Detect which cell encompasses the target text, then output its (X, Y) center coordinate. 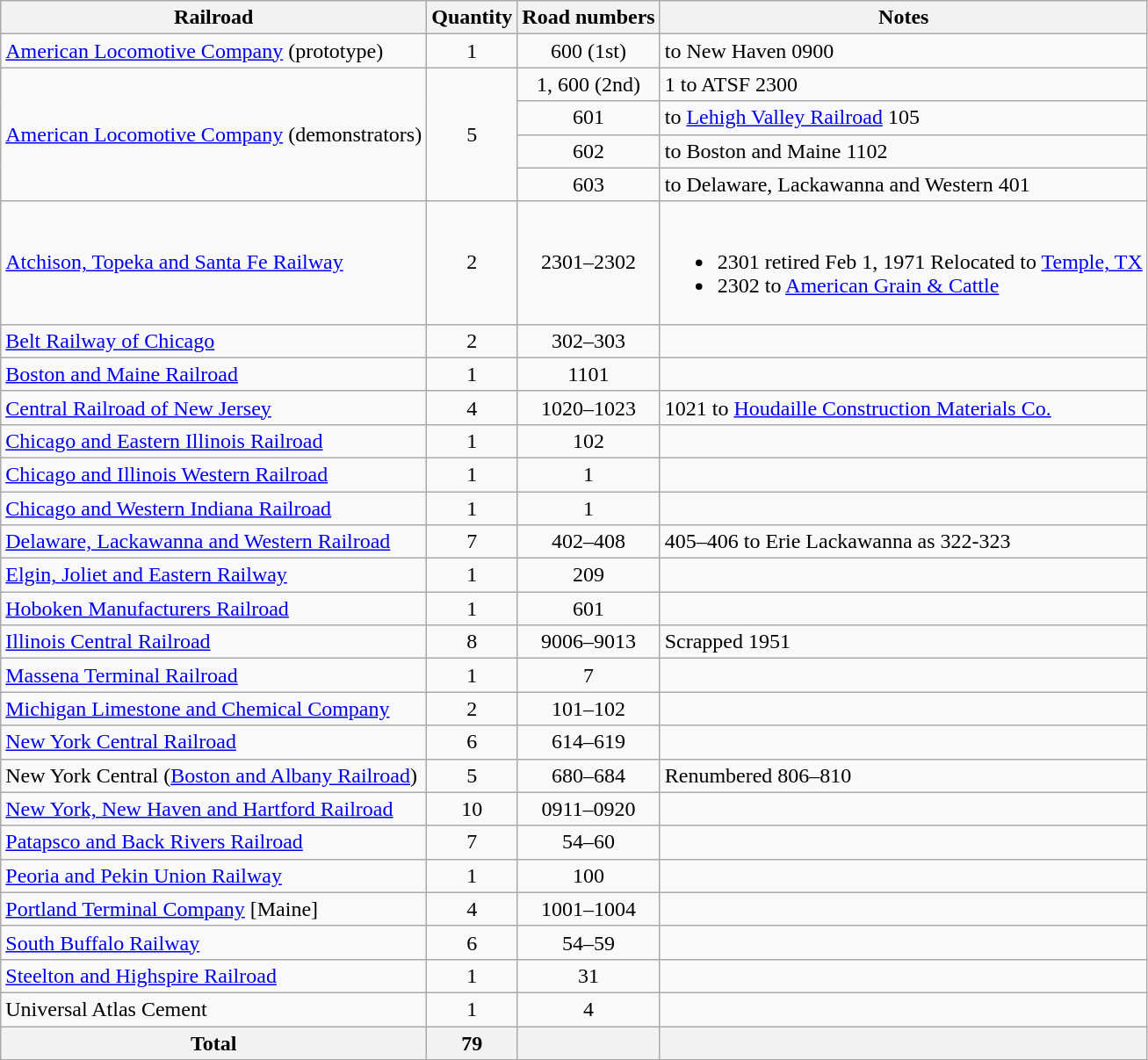
Chicago and Eastern Illinois Railroad (214, 441)
603 (588, 184)
79 (473, 1042)
302–303 (588, 341)
Chicago and Illinois Western Railroad (214, 474)
1001–1004 (588, 909)
100 (588, 876)
102 (588, 441)
Peoria and Pekin Union Railway (214, 876)
American Locomotive Company (demonstrators) (214, 134)
Railroad (214, 18)
0911–0920 (588, 809)
Road numbers (588, 18)
Universal Atlas Cement (214, 1009)
Boston and Maine Railroad (214, 374)
1, 600 (2nd) (588, 84)
to New Haven 0900 (903, 51)
Illinois Central Railroad (214, 642)
to Boston and Maine 1102 (903, 151)
New York, New Haven and Hartford Railroad (214, 809)
1 to ATSF 2300 (903, 84)
Patapsco and Back Rivers Railroad (214, 842)
602 (588, 151)
1101 (588, 374)
10 (473, 809)
2301–2302 (588, 263)
600 (1st) (588, 51)
Quantity (473, 18)
31 (588, 976)
101–102 (588, 709)
9006–9013 (588, 642)
Atchison, Topeka and Santa Fe Railway (214, 263)
Renumbered 806–810 (903, 775)
680–684 (588, 775)
Hoboken Manufacturers Railroad (214, 609)
Elgin, Joliet and Eastern Railway (214, 575)
54–59 (588, 942)
Steelton and Highspire Railroad (214, 976)
to Delaware, Lackawanna and Western 401 (903, 184)
Central Railroad of New Jersey (214, 407)
402–408 (588, 542)
54–60 (588, 842)
New York Central (Boston and Albany Railroad) (214, 775)
to Lehigh Valley Railroad 105 (903, 118)
405–406 to Erie Lackawanna as 322-323 (903, 542)
8 (473, 642)
1021 to Houdaille Construction Materials Co. (903, 407)
Scrapped 1951 (903, 642)
2301 retired Feb 1, 1971 Relocated to Temple, TX2302 to American Grain & Cattle (903, 263)
Notes (903, 18)
New York Central Railroad (214, 742)
Massena Terminal Railroad (214, 675)
Michigan Limestone and Chemical Company (214, 709)
Belt Railway of Chicago (214, 341)
Chicago and Western Indiana Railroad (214, 508)
1020–1023 (588, 407)
209 (588, 575)
Portland Terminal Company [Maine] (214, 909)
Delaware, Lackawanna and Western Railroad (214, 542)
614–619 (588, 742)
South Buffalo Railway (214, 942)
American Locomotive Company (prototype) (214, 51)
Total (214, 1042)
